Scan for the cell matching the given text and deliver its (X, Y) coordinate at center. 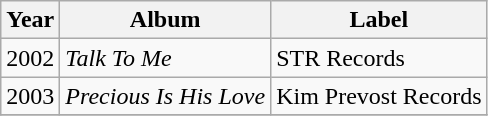
Talk To Me (166, 58)
Precious Is His Love (166, 96)
Label (379, 20)
Album (166, 20)
Kim Prevost Records (379, 96)
2002 (30, 58)
Year (30, 20)
STR Records (379, 58)
2003 (30, 96)
